Find where the given text appears and provide that cell's center as (X, Y) coordinate. 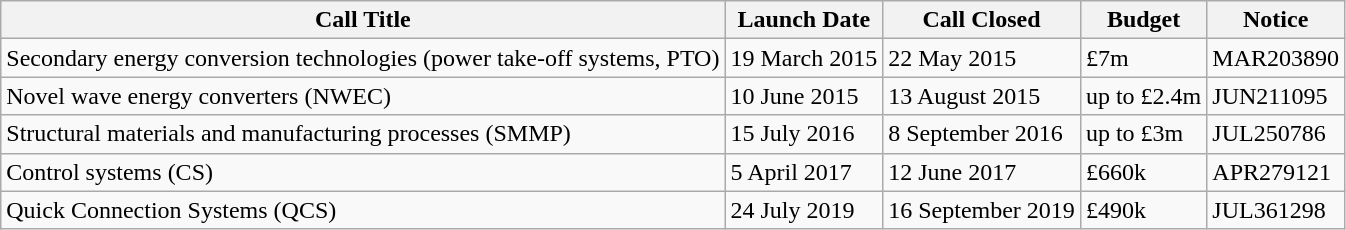
£490k (1143, 210)
APR279121 (1276, 172)
5 April 2017 (804, 172)
Control systems (CS) (363, 172)
16 September 2019 (982, 210)
up to £3m (1143, 134)
Call Closed (982, 20)
Novel wave energy converters (NWEC) (363, 96)
19 March 2015 (804, 58)
10 June 2015 (804, 96)
12 June 2017 (982, 172)
Call Title (363, 20)
Secondary energy conversion technologies (power take-off systems, PTO) (363, 58)
MAR203890 (1276, 58)
24 July 2019 (804, 210)
8 September 2016 (982, 134)
Quick Connection Systems (QCS) (363, 210)
£660k (1143, 172)
Launch Date (804, 20)
Budget (1143, 20)
JUN211095 (1276, 96)
JUL250786 (1276, 134)
up to £2.4m (1143, 96)
15 July 2016 (804, 134)
13 August 2015 (982, 96)
JUL361298 (1276, 210)
£7m (1143, 58)
Notice (1276, 20)
22 May 2015 (982, 58)
Structural materials and manufacturing processes (SMMP) (363, 134)
